Locate the cell with the specified text and output its [x, y] center coordinate. 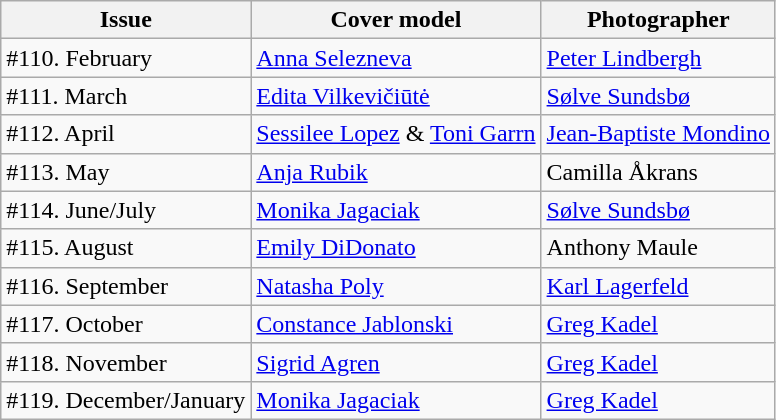
#113. May [126, 172]
Natasha Poly [396, 286]
#118. November [126, 362]
Sigrid Agren [396, 362]
Edita Vilkevičiūtė [396, 96]
Photographer [658, 20]
Issue [126, 20]
Anthony Maule [658, 248]
#117. October [126, 324]
Anna Selezneva [396, 58]
#110. February [126, 58]
#116. September [126, 286]
#112. April [126, 134]
#114. June/July [126, 210]
#115. August [126, 248]
Cover model [396, 20]
Emily DiDonato [396, 248]
Peter Lindbergh [658, 58]
Constance Jablonski [396, 324]
Anja Rubik [396, 172]
Camilla Åkrans [658, 172]
Karl Lagerfeld [658, 286]
Sessilee Lopez & Toni Garrn [396, 134]
Jean-Baptiste Mondino [658, 134]
#111. March [126, 96]
#119. December/January [126, 400]
